Search for the cell housing the specified text and yield its (x, y) center coordinate. 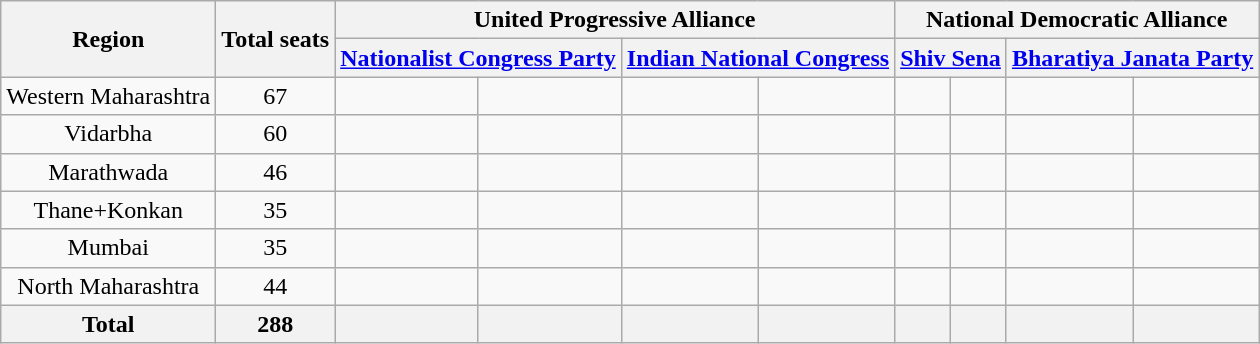
Region (108, 39)
Total seats (276, 39)
Indian National Congress (758, 58)
Shiv Sena (951, 58)
Nationalist Congress Party (478, 58)
Vidarbha (108, 134)
National Democratic Alliance (1077, 20)
Western Maharashtra (108, 96)
Bharatiya Janata Party (1132, 58)
60 (276, 134)
67 (276, 96)
Thane+Konkan (108, 210)
44 (276, 286)
46 (276, 172)
United Progressive Alliance (615, 20)
North Maharashtra (108, 286)
288 (276, 324)
Marathwada (108, 172)
Mumbai (108, 248)
Total (108, 324)
